For the text-containing cell, return its midpoint in [x, y] coordinate format. 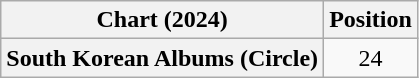
Position [371, 20]
South Korean Albums (Circle) [162, 58]
24 [371, 58]
Chart (2024) [162, 20]
